Provide the (x, y) coordinate of the cell's center where the given text is located.  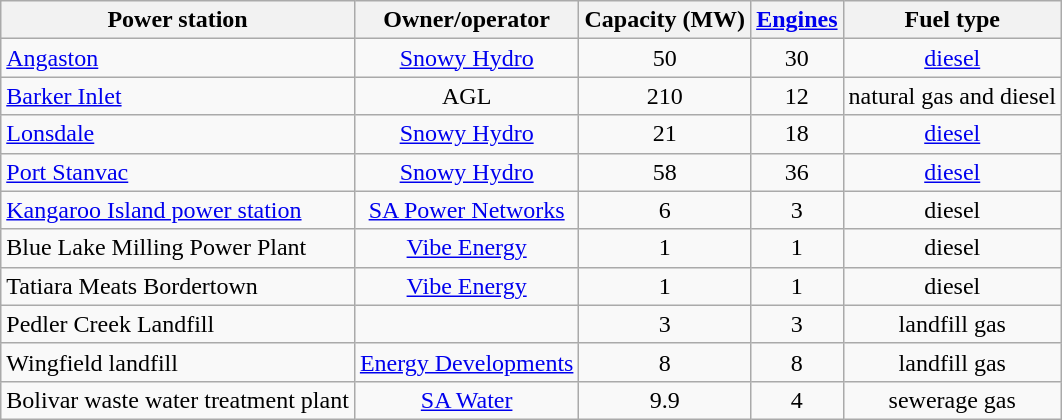
SA Water (466, 400)
AGL (466, 96)
210 (665, 96)
50 (665, 58)
Owner/operator (466, 20)
12 (797, 96)
Lonsdale (178, 134)
36 (797, 172)
Capacity (MW) (665, 20)
Angaston (178, 58)
Power station (178, 20)
4 (797, 400)
Blue Lake Milling Power Plant (178, 248)
sewerage gas (952, 400)
6 (665, 210)
Barker Inlet (178, 96)
58 (665, 172)
18 (797, 134)
Wingfield landfill (178, 362)
natural gas and diesel (952, 96)
30 (797, 58)
9.9 (665, 400)
Engines (797, 20)
Kangaroo Island power station (178, 210)
Energy Developments (466, 362)
Bolivar waste water treatment plant (178, 400)
Fuel type (952, 20)
Port Stanvac (178, 172)
21 (665, 134)
Tatiara Meats Bordertown (178, 286)
SA Power Networks (466, 210)
Pedler Creek Landfill (178, 324)
